Output the [X, Y] coordinate of the center of the cell containing the given text.  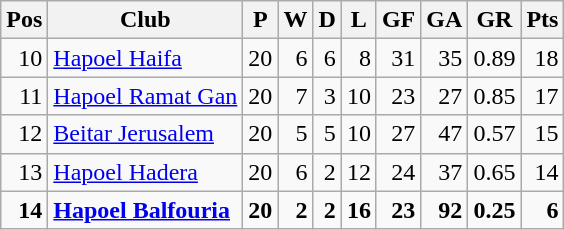
Pts [542, 20]
0.57 [494, 134]
13 [24, 172]
Hapoel Haifa [146, 58]
GF [398, 20]
GR [494, 20]
24 [398, 172]
GA [444, 20]
15 [542, 134]
Club [146, 20]
D [327, 20]
92 [444, 210]
16 [358, 210]
L [358, 20]
8 [358, 58]
0.85 [494, 96]
0.65 [494, 172]
11 [24, 96]
Beitar Jerusalem [146, 134]
0.25 [494, 210]
35 [444, 58]
Hapoel Ramat Gan [146, 96]
3 [327, 96]
18 [542, 58]
Hapoel Balfouria [146, 210]
31 [398, 58]
47 [444, 134]
P [260, 20]
17 [542, 96]
37 [444, 172]
Pos [24, 20]
7 [296, 96]
Hapoel Hadera [146, 172]
0.89 [494, 58]
W [296, 20]
